Output the (X, Y) coordinate of the center of the cell containing the given text.  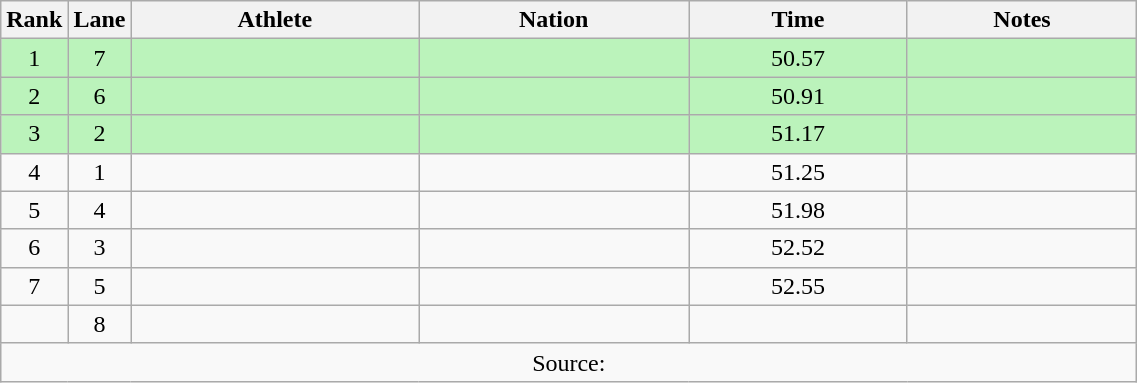
51.25 (798, 172)
52.52 (798, 248)
Time (798, 20)
8 (100, 324)
Nation (554, 20)
51.17 (798, 134)
Rank (34, 20)
Source: (569, 362)
Lane (100, 20)
Notes (1022, 20)
52.55 (798, 286)
50.57 (798, 58)
51.98 (798, 210)
Athlete (275, 20)
50.91 (798, 96)
